Capture the cell that displays the provided text and extract its [X, Y] central coordinate. 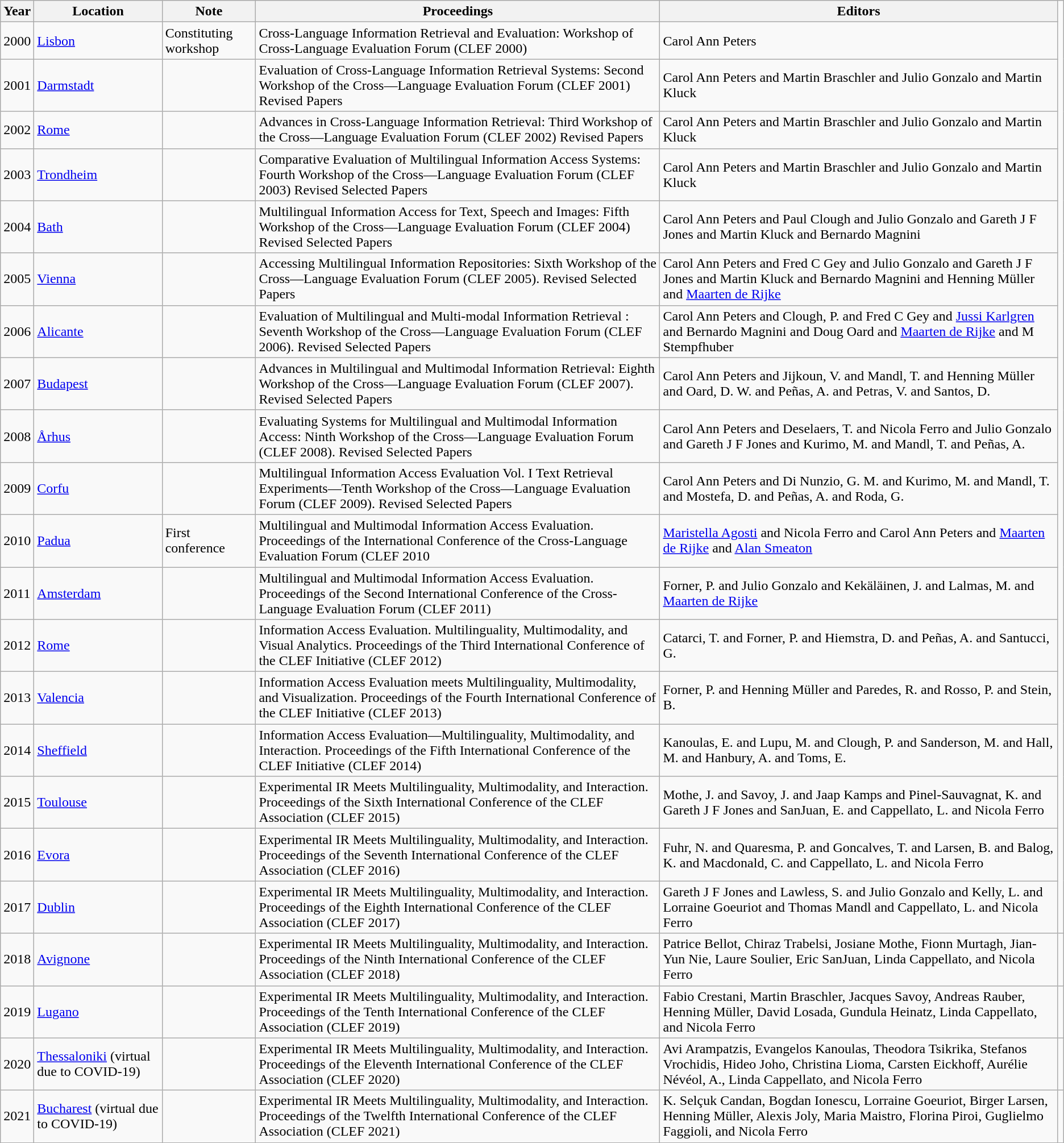
Kanoulas, E. and Lupu, M. and Clough, P. and Sanderson, M. and Hall, M. and Hanbury, A. and Toms, E. [858, 750]
Carol Ann Peters and Deselaers, T. and Nicola Ferro and Julio Gonzalo and Gareth J F Jones and Kurimo, M. and Mandl, T. and Peñas, A. [858, 436]
Location [98, 11]
2012 [17, 646]
Accessing Multilingual Information Repositories: Sixth Workshop of the Cross—Language Evaluation Forum (CLEF 2005). Revised Selected Papers [458, 279]
2017 [17, 907]
Forner, P. and Henning Müller and Paredes, R. and Rosso, P. and Stein, B. [858, 698]
2020 [17, 1064]
2005 [17, 279]
2008 [17, 436]
First conference [209, 541]
Valencia [98, 698]
2000 [17, 41]
2021 [17, 1116]
Sheffield [98, 750]
Fuhr, N. and Quaresma, P. and Goncalves, T. and Larsen, B. and Balog, K. and Macdonald, C. and Cappellato, L. and Nicola Ferro [858, 855]
Carol Ann Peters [858, 41]
Forner, P. and Julio Gonzalo and Kekäläinen, J. and Lalmas, M. and Maarten de Rijke [858, 593]
2003 [17, 174]
2015 [17, 803]
2010 [17, 541]
Corfu [98, 488]
Cross-Language Information Retrieval and Evaluation: Workshop of Cross-Language Evaluation Forum (CLEF 2000) [458, 41]
2011 [17, 593]
Vienna [98, 279]
Gareth J F Jones and Lawless, S. and Julio Gonzalo and Kelly, L. and Lorraine Goeuriot and Thomas Mandl and Cappellato, L. and Nicola Ferro [858, 907]
Alicante [98, 331]
2014 [17, 750]
Bath [98, 227]
Patrice Bellot, Chiraz Trabelsi, Josiane Mothe, Fionn Murtagh, Jian-Yun Nie, Laure Soulier, Eric SanJuan, Linda Cappellato, and Nicola Ferro [858, 959]
Århus [98, 436]
Thessaloniki (virtual due to COVID-19) [98, 1064]
Advances in Cross-Language Information Retrieval: Third Workshop of the Cross—Language Evaluation Forum (CLEF 2002) Revised Papers [458, 130]
Note [209, 11]
2009 [17, 488]
Carol Ann Peters and Paul Clough and Julio Gonzalo and Gareth J F Jones and Martin Kluck and Bernardo Magnini [858, 227]
Maristella Agosti and Nicola Ferro and Carol Ann Peters and Maarten de Rijke and Alan Smeaton [858, 541]
Padua [98, 541]
2016 [17, 855]
2007 [17, 384]
Proceedings [458, 11]
Darmstadt [98, 85]
Bucharest (virtual due to COVID-19) [98, 1116]
2018 [17, 959]
2013 [17, 698]
Trondheim [98, 174]
Evaluation of Cross-Language Information Retrieval Systems: Second Workshop of the Cross—Language Evaluation Forum (CLEF 2001) Revised Papers [458, 85]
Editors [858, 11]
2001 [17, 85]
Amsterdam [98, 593]
Carol Ann Peters and Clough, P. and Fred C Gey and Jussi Karlgren and Bernardo Magnini and Doug Oard and Maarten de Rijke and M Stempfhuber [858, 331]
2006 [17, 331]
Year [17, 11]
Evora [98, 855]
Carol Ann Peters and Di Nunzio, G. M. and Kurimo, M. and Mandl, T. and Mostefa, D. and Peñas, A. and Roda, G. [858, 488]
2004 [17, 227]
Carol Ann Peters and Fred C Gey and Julio Gonzalo and Gareth J F Jones and Martin Kluck and Bernardo Magnini and Henning Müller and Maarten de Rijke [858, 279]
Mothe, J. and Savoy, J. and Jaap Kamps and Pinel-Sauvagnat, K. and Gareth J F Jones and SanJuan, E. and Cappellato, L. and Nicola Ferro [858, 803]
Avignone [98, 959]
Lugano [98, 1012]
Catarci, T. and Forner, P. and Hiemstra, D. and Peñas, A. and Santucci, G. [858, 646]
Lisbon [98, 41]
Fabio Crestani, Martin Braschler, Jacques Savoy, Andreas Rauber, Henning Müller, David Losada, Gundula Heinatz, Linda Cappellato, and Nicola Ferro [858, 1012]
2002 [17, 130]
Constituting workshop [209, 41]
Carol Ann Peters and Jijkoun, V. and Mandl, T. and Henning Müller and Oard, D. W. and Peñas, A. and Petras, V. and Santos, D. [858, 384]
Toulouse [98, 803]
2019 [17, 1012]
Dublin [98, 907]
Budapest [98, 384]
